Extract the [x, y] coordinate from the center of the cell holding the provided text.  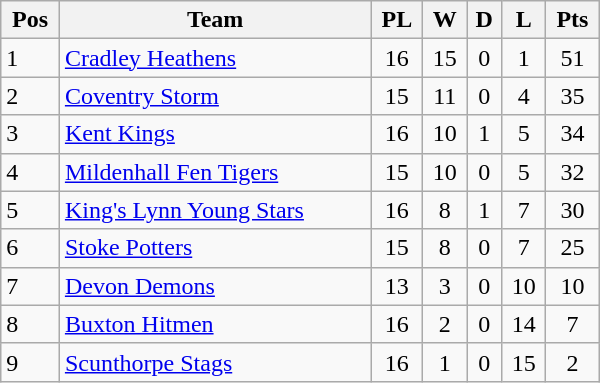
32 [573, 172]
King's Lynn Young Stars [215, 210]
D [484, 20]
6 [30, 248]
35 [573, 96]
Scunthorpe Stags [215, 362]
Cradley Heathens [215, 58]
W [445, 20]
9 [30, 362]
Pts [573, 20]
34 [573, 134]
Pos [30, 20]
51 [573, 58]
Team [215, 20]
Devon Demons [215, 286]
Kent Kings [215, 134]
Coventry Storm [215, 96]
13 [397, 286]
L [524, 20]
Buxton Hitmen [215, 324]
30 [573, 210]
Mildenhall Fen Tigers [215, 172]
11 [445, 96]
Stoke Potters [215, 248]
25 [573, 248]
PL [397, 20]
14 [524, 324]
